Capture the cell that displays the provided text and extract its (X, Y) central coordinate. 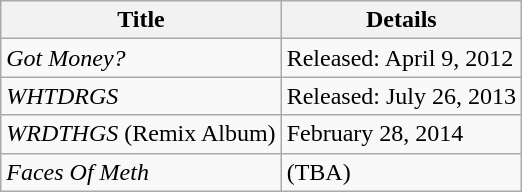
Faces Of Meth (141, 172)
Title (141, 20)
February 28, 2014 (401, 134)
Released: July 26, 2013 (401, 96)
Got Money? (141, 58)
WRDTHGS (Remix Album) (141, 134)
WHTDRGS (141, 96)
Released: April 9, 2012 (401, 58)
Details (401, 20)
(TBA) (401, 172)
